Identify which cell holds the provided text, then report its (x, y) central coordinate. 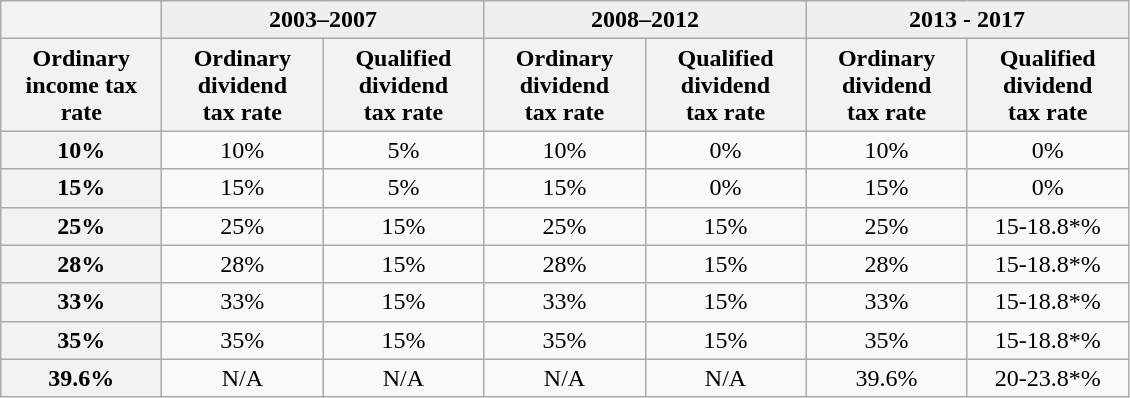
20-23.8*% (1048, 378)
2013 - 2017 (967, 20)
2003–2007 (323, 20)
2008–2012 (645, 20)
Ordinary income tax rate (82, 85)
